Detect which cell encompasses the target text, then output its [x, y] center coordinate. 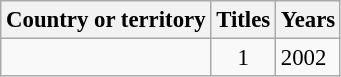
2002 [308, 58]
Titles [244, 20]
1 [244, 58]
Years [308, 20]
Country or territory [106, 20]
